Provide the [X, Y] coordinate of the cell's center where the given text is located.  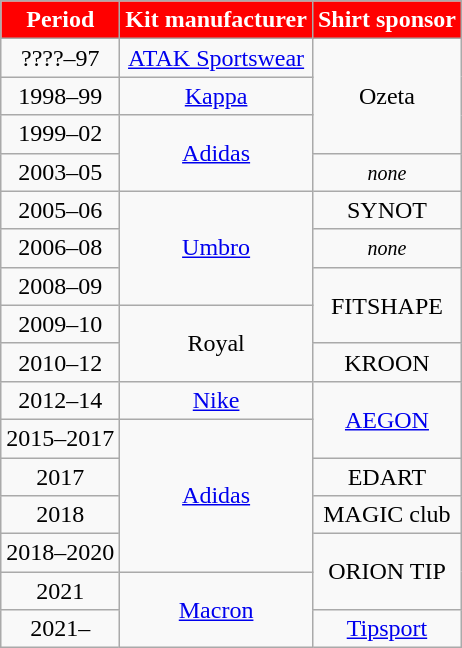
2009–10 [60, 324]
2006–08 [60, 248]
Royal [216, 343]
MAGIC club [386, 515]
FITSHAPE [386, 305]
2018 [60, 515]
EDART [386, 477]
2017 [60, 477]
2018–2020 [60, 553]
2005–06 [60, 210]
Shirt sponsor [386, 20]
SYNOT [386, 210]
2008–09 [60, 286]
ATAK Sportswear [216, 58]
2015–2017 [60, 438]
Nike [216, 400]
Kappa [216, 96]
KROON [386, 362]
Period [60, 20]
????–97 [60, 58]
1999–02 [60, 134]
Macron [216, 610]
2021 [60, 591]
AEGON [386, 419]
2010–12 [60, 362]
2021– [60, 629]
Ozeta [386, 96]
ORION TIP [386, 572]
Kit manufacturer [216, 20]
1998–99 [60, 96]
2012–14 [60, 400]
Tipsport [386, 629]
2003–05 [60, 172]
Umbro [216, 248]
